Search for the cell housing the specified text and yield its (X, Y) center coordinate. 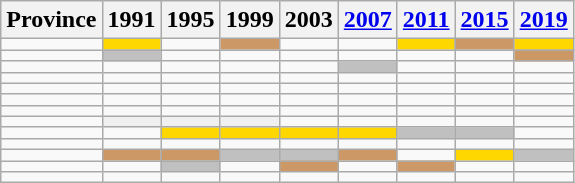
2015 (484, 20)
Province (52, 20)
1999 (250, 20)
2019 (544, 20)
2007 (368, 20)
2011 (426, 20)
1991 (132, 20)
1995 (190, 20)
2003 (308, 20)
